Find where the given text appears and provide that cell's center as (X, Y) coordinate. 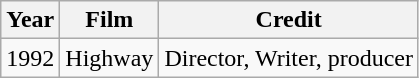
Film (110, 20)
Credit (289, 20)
1992 (30, 58)
Highway (110, 58)
Director, Writer, producer (289, 58)
Year (30, 20)
